Scan for the cell matching the given text and deliver its (X, Y) coordinate at center. 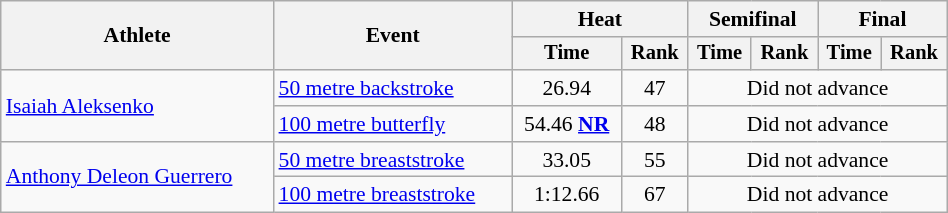
50 metre backstroke (393, 88)
50 metre breaststroke (393, 160)
Isaiah Aleksenko (138, 106)
Anthony Deleon Guerrero (138, 178)
47 (655, 88)
55 (655, 160)
33.05 (567, 160)
1:12.66 (567, 195)
48 (655, 124)
Event (393, 36)
100 metre butterfly (393, 124)
Semifinal (753, 19)
100 metre breaststroke (393, 195)
Athlete (138, 36)
Final (883, 19)
26.94 (567, 88)
67 (655, 195)
54.46 NR (567, 124)
Heat (600, 19)
